Scan for the cell matching the given text and deliver its (X, Y) coordinate at center. 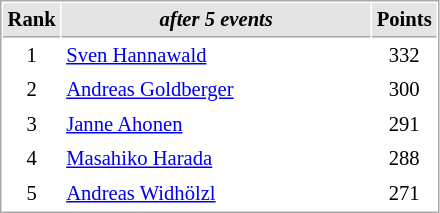
Janne Ahonen (216, 124)
288 (404, 158)
291 (404, 124)
3 (32, 124)
5 (32, 194)
300 (404, 90)
Andreas Goldberger (216, 90)
Masahiko Harada (216, 158)
1 (32, 56)
4 (32, 158)
after 5 events (216, 20)
Sven Hannawald (216, 56)
271 (404, 194)
Points (404, 20)
2 (32, 90)
332 (404, 56)
Rank (32, 20)
Andreas Widhölzl (216, 194)
